Return the (X, Y) coordinate for the center point of the cell that contains the specified text.  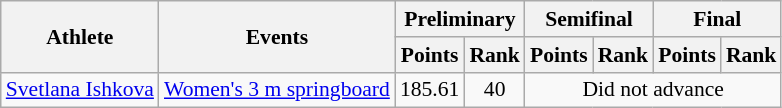
Semifinal (589, 19)
Preliminary (460, 19)
Final (717, 19)
Women's 3 m springboard (277, 90)
Did not advance (653, 90)
Athlete (80, 36)
40 (494, 90)
Events (277, 36)
Svetlana Ishkova (80, 90)
185.61 (430, 90)
